Locate the cell with the specified text and output its [x, y] center coordinate. 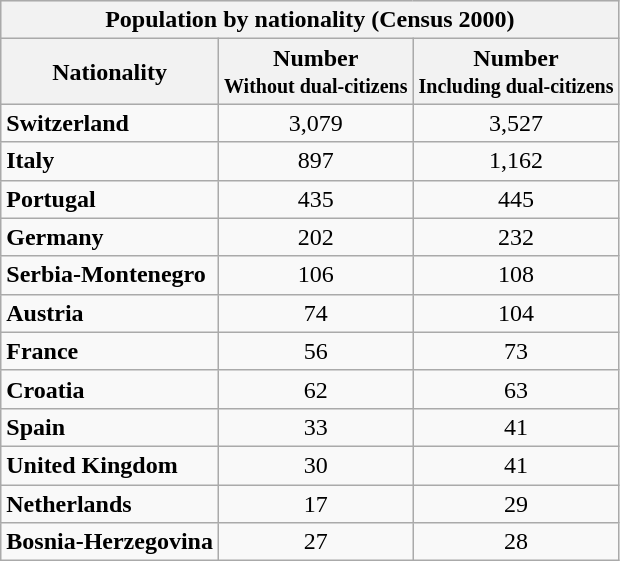
62 [316, 389]
3,527 [516, 123]
29 [516, 503]
Spain [110, 427]
73 [516, 351]
17 [316, 503]
232 [516, 237]
Italy [110, 161]
Number Including dual-citizens [516, 72]
Bosnia-Herzegovina [110, 542]
63 [516, 389]
Population by nationality (Census 2000) [310, 20]
Netherlands [110, 503]
74 [316, 313]
Switzerland [110, 123]
30 [316, 465]
897 [316, 161]
108 [516, 275]
202 [316, 237]
104 [516, 313]
France [110, 351]
Croatia [110, 389]
Nationality [110, 72]
56 [316, 351]
1,162 [516, 161]
435 [316, 199]
106 [316, 275]
445 [516, 199]
Austria [110, 313]
Number Without dual-citizens [316, 72]
33 [316, 427]
Portugal [110, 199]
3,079 [316, 123]
United Kingdom [110, 465]
28 [516, 542]
Serbia-Montenegro [110, 275]
Germany [110, 237]
27 [316, 542]
